Capture the cell that displays the provided text and extract its (x, y) central coordinate. 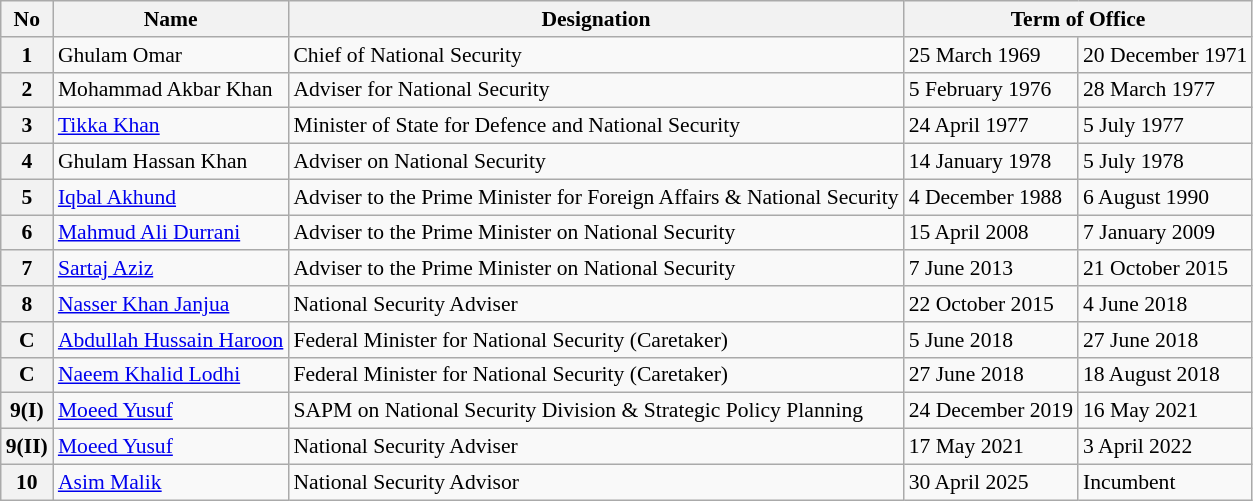
9(II) (27, 447)
5 July 1977 (1165, 126)
20 December 1971 (1165, 55)
7 (27, 269)
8 (27, 304)
1 (27, 55)
Nasser Khan Janjua (171, 304)
National Security Advisor (596, 482)
10 (27, 482)
Name (171, 19)
18 August 2018 (1165, 375)
4 December 1988 (991, 197)
4 June 2018 (1165, 304)
Incumbent (1165, 482)
7 January 2009 (1165, 233)
5 June 2018 (991, 340)
30 April 2025 (991, 482)
24 April 1977 (991, 126)
No (27, 19)
Adviser for National Security (596, 90)
Mohammad Akbar Khan (171, 90)
5 February 1976 (991, 90)
Term of Office (1078, 19)
24 December 2019 (991, 411)
Adviser to the Prime Minister for Foreign Affairs & National Security (596, 197)
5 (27, 197)
15 April 2008 (991, 233)
4 (27, 162)
Naeem Khalid Lodhi (171, 375)
9(I) (27, 411)
5 July 1978 (1165, 162)
Asim Malik (171, 482)
17 May 2021 (991, 447)
Minister of State for Defence and National Security (596, 126)
14 January 1978 (991, 162)
Chief of National Security (596, 55)
Designation (596, 19)
28 March 1977 (1165, 90)
Ghulam Omar (171, 55)
6 August 1990 (1165, 197)
Mahmud Ali Durrani (171, 233)
Adviser on National Security (596, 162)
25 March 1969 (991, 55)
6 (27, 233)
2 (27, 90)
Tikka Khan (171, 126)
Iqbal Akhund (171, 197)
7 June 2013 (991, 269)
3 April 2022 (1165, 447)
21 October 2015 (1165, 269)
Ghulam Hassan Khan (171, 162)
16 May 2021 (1165, 411)
22 October 2015 (991, 304)
Abdullah Hussain Haroon (171, 340)
Sartaj Aziz (171, 269)
SAPM on National Security Division & Strategic Policy Planning (596, 411)
3 (27, 126)
